From the cell containing the given text, extract its center point as [x, y] coordinate. 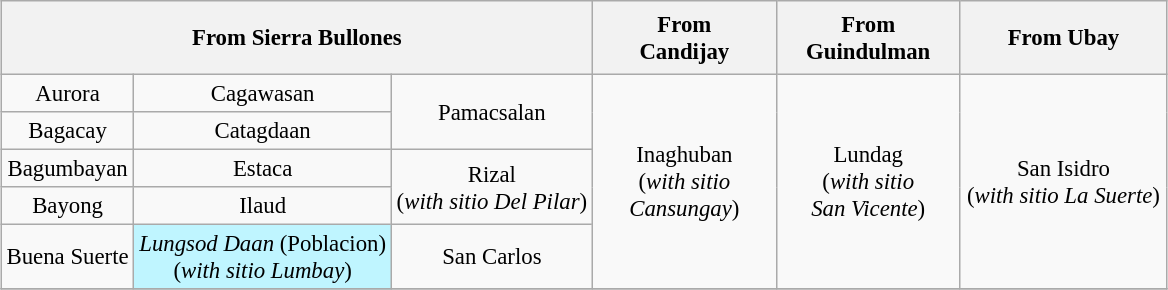
From Candijay [684, 38]
Lundag(with sitioSan Vicente) [868, 182]
Catagdaan [262, 131]
Aurora [68, 94]
Ilaud [262, 206]
San Isidro(with sitio La Suerte) [1064, 182]
Bagacay [68, 131]
Rizal(with sitio Del Pilar) [492, 188]
Cagawasan [262, 94]
Bagumbayan [68, 169]
From Sierra Bullones [296, 38]
From Guindulman [868, 38]
Pamacsalan [492, 112]
Inaghuban(with sitio Cansungay) [684, 182]
From Ubay [1064, 38]
Estaca [262, 169]
Buena Suerte [68, 258]
Lungsod Daan (Poblacion)(with sitio Lumbay) [262, 258]
Bayong [68, 206]
San Carlos [492, 258]
